Extract the [X, Y] coordinate from the center of the cell holding the provided text.  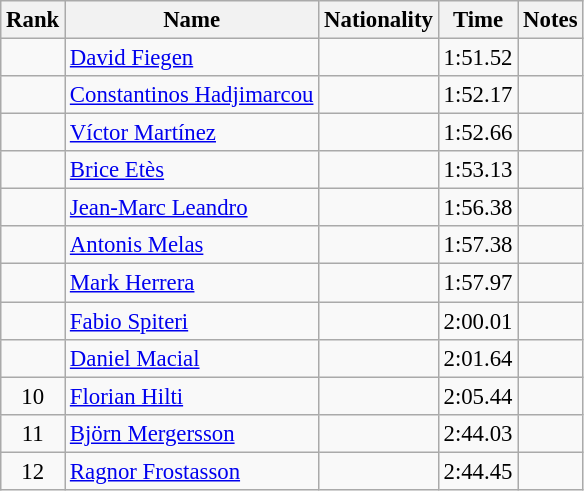
1:53.13 [478, 170]
2:05.44 [478, 396]
2:01.64 [478, 358]
Constantinos Hadjimarcou [192, 95]
1:51.52 [478, 58]
1:57.38 [478, 245]
2:00.01 [478, 321]
1:56.38 [478, 208]
Name [192, 20]
Time [478, 20]
11 [33, 433]
10 [33, 396]
Notes [550, 20]
Jean-Marc Leandro [192, 208]
Rank [33, 20]
2:44.45 [478, 471]
Ragnor Frostasson [192, 471]
1:52.17 [478, 95]
1:57.97 [478, 283]
Brice Etès [192, 170]
David Fiegen [192, 58]
Nationality [378, 20]
Mark Herrera [192, 283]
1:52.66 [478, 133]
Daniel Macial [192, 358]
Florian Hilti [192, 396]
Björn Mergersson [192, 433]
Fabio Spiteri [192, 321]
2:44.03 [478, 433]
Antonis Melas [192, 245]
Víctor Martínez [192, 133]
12 [33, 471]
